Extract the [x, y] coordinate from the center of the cell holding the provided text.  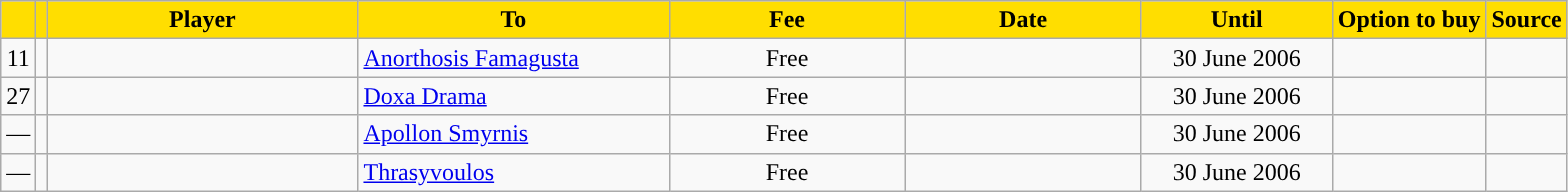
11 [18, 58]
Fee [787, 20]
Source [1526, 20]
Doxa Drama [514, 96]
Option to buy [1409, 20]
Date [1023, 20]
Player [202, 20]
Until [1236, 20]
To [514, 20]
Anorthosis Famagusta [514, 58]
27 [18, 96]
Thrasyvoulos [514, 172]
Apollon Smyrnis [514, 134]
